Output the (X, Y) coordinate of the center of the cell containing the given text.  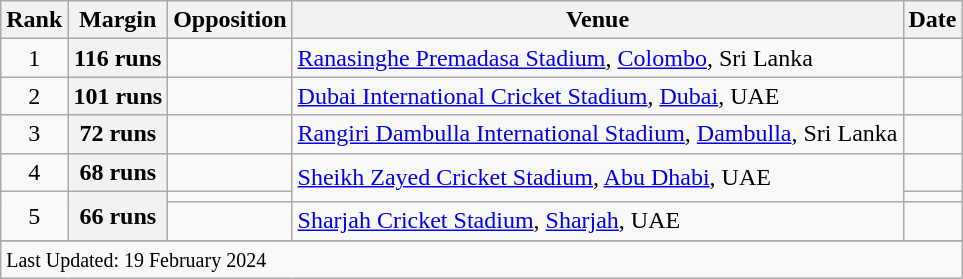
Last Updated: 19 February 2024 (482, 259)
4 (34, 172)
68 runs (118, 172)
Sharjah Cricket Stadium, Sharjah, UAE (598, 221)
Opposition (230, 20)
5 (34, 216)
2 (34, 96)
Venue (598, 20)
1 (34, 58)
Date (932, 20)
116 runs (118, 58)
Rangiri Dambulla International Stadium, Dambulla, Sri Lanka (598, 134)
Rank (34, 20)
3 (34, 134)
66 runs (118, 216)
Dubai International Cricket Stadium, Dubai, UAE (598, 96)
Margin (118, 20)
Sheikh Zayed Cricket Stadium, Abu Dhabi, UAE (598, 178)
Ranasinghe Premadasa Stadium, Colombo, Sri Lanka (598, 58)
101 runs (118, 96)
72 runs (118, 134)
